Detect which cell encompasses the target text, then output its (x, y) center coordinate. 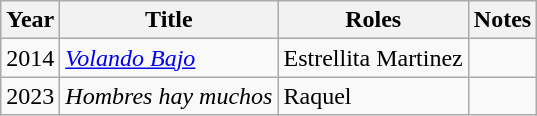
2014 (30, 58)
Volando Bajo (169, 58)
Hombres hay muchos (169, 96)
Title (169, 20)
Year (30, 20)
2023 (30, 96)
Notes (502, 20)
Estrellita Martinez (373, 58)
Roles (373, 20)
Raquel (373, 96)
